For the text-containing cell, return its midpoint in [x, y] coordinate format. 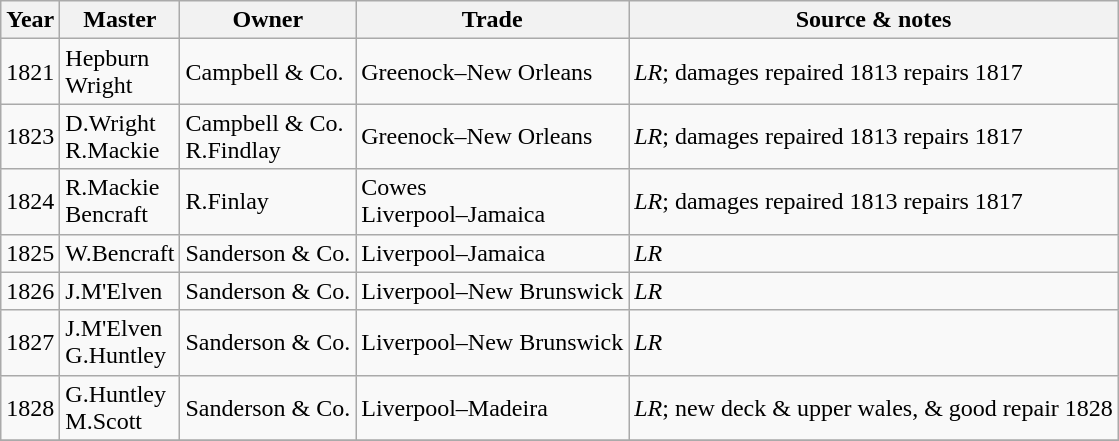
LR; new deck & upper wales, & good repair 1828 [874, 408]
G.HuntleyM.Scott [120, 408]
1825 [30, 253]
D.WrightR.Mackie [120, 136]
1821 [30, 72]
W.Bencraft [120, 253]
Source & notes [874, 20]
Campbell & Co.R.Findlay [268, 136]
CowesLiverpool–Jamaica [492, 202]
J.M'Elven [120, 291]
1823 [30, 136]
J.M'ElvenG.Huntley [120, 342]
R.Finlay [268, 202]
Campbell & Co. [268, 72]
Liverpool–Jamaica [492, 253]
Liverpool–Madeira [492, 408]
Year [30, 20]
1824 [30, 202]
Owner [268, 20]
Master [120, 20]
1827 [30, 342]
Trade [492, 20]
1826 [30, 291]
1828 [30, 408]
HepburnWright [120, 72]
R.MackieBencraft [120, 202]
